Find where the given text appears and provide that cell's center as (X, Y) coordinate. 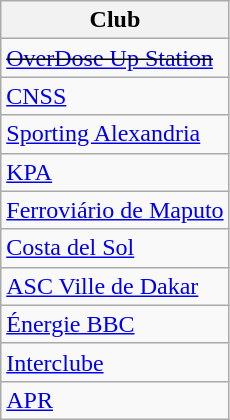
Sporting Alexandria (115, 134)
Interclube (115, 362)
Club (115, 20)
CNSS (115, 96)
Ferroviário de Maputo (115, 210)
Énergie BBC (115, 324)
ASC Ville de Dakar (115, 286)
Costa del Sol (115, 248)
KPA (115, 172)
APR (115, 400)
OverDose Up Station (115, 58)
